Return the [X, Y] coordinate for the center point of the cell that contains the specified text.  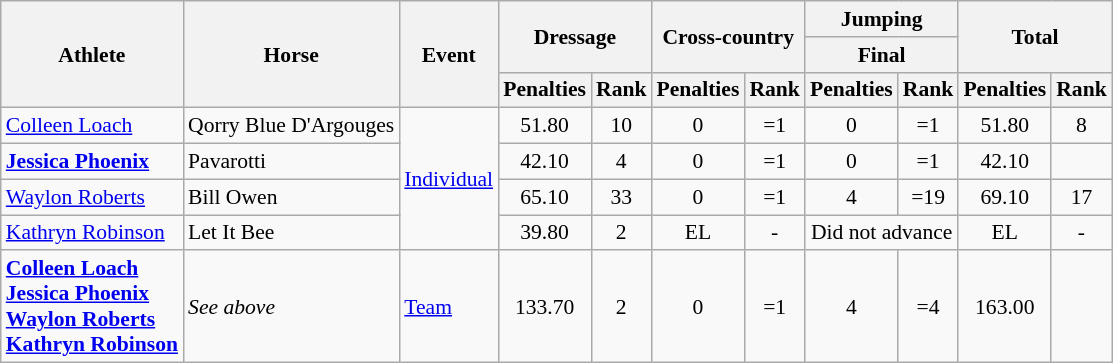
Kathryn Robinson [92, 233]
Waylon Roberts [92, 197]
Individual [448, 179]
Final [882, 55]
Let It Bee [291, 233]
69.10 [1004, 197]
17 [1082, 197]
Did not advance [882, 233]
Jumping [882, 19]
163.00 [1004, 307]
Qorry Blue D'Argouges [291, 126]
Athlete [92, 54]
133.70 [544, 307]
Colleen LoachJessica PhoenixWaylon RobertsKathryn Robinson [92, 307]
Team [448, 307]
33 [622, 197]
Event [448, 54]
=4 [928, 307]
Colleen Loach [92, 126]
Bill Owen [291, 197]
Cross-country [728, 36]
10 [622, 126]
See above [291, 307]
Jessica Phoenix [92, 162]
=19 [928, 197]
Dressage [574, 36]
Pavarotti [291, 162]
8 [1082, 126]
Horse [291, 54]
65.10 [544, 197]
Total [1034, 36]
39.80 [544, 233]
